For the text-containing cell, return its midpoint in (x, y) coordinate format. 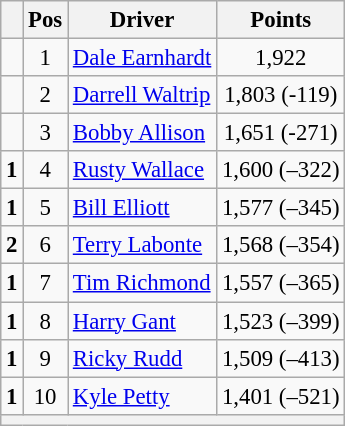
1,922 (281, 58)
1,600 (–322) (281, 170)
Bill Elliott (142, 208)
1,523 (–399) (281, 321)
6 (46, 245)
10 (46, 396)
Dale Earnhardt (142, 58)
1,803 (-119) (281, 95)
8 (46, 321)
7 (46, 283)
1,401 (–521) (281, 396)
Terry Labonte (142, 245)
1,568 (–354) (281, 245)
Darrell Waltrip (142, 95)
Kyle Petty (142, 396)
4 (46, 170)
Points (281, 20)
3 (46, 133)
9 (46, 358)
1,651 (-271) (281, 133)
Driver (142, 20)
5 (46, 208)
Tim Richmond (142, 283)
1,577 (–345) (281, 208)
Ricky Rudd (142, 358)
1,509 (–413) (281, 358)
Pos (46, 20)
Harry Gant (142, 321)
Rusty Wallace (142, 170)
Bobby Allison (142, 133)
1,557 (–365) (281, 283)
